Detect which cell encompasses the target text, then output its (X, Y) center coordinate. 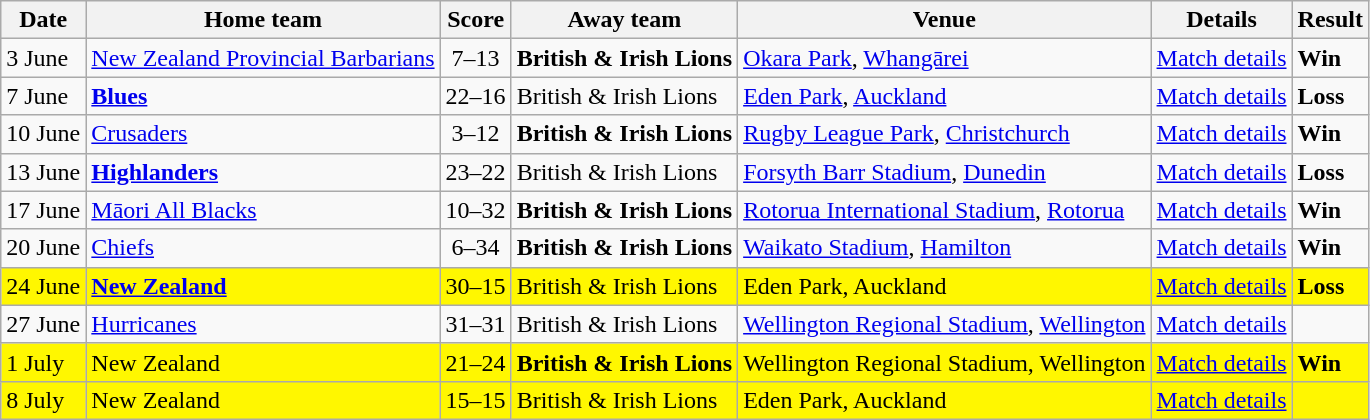
31–31 (476, 324)
10 June (44, 134)
Home team (263, 20)
3–12 (476, 134)
Rotorua International Stadium, Rotorua (944, 210)
6–34 (476, 248)
Blues (263, 96)
Date (44, 20)
22–16 (476, 96)
Waikato Stadium, Hamilton (944, 248)
30–15 (476, 286)
Hurricanes (263, 324)
1 July (44, 362)
7 June (44, 96)
Away team (624, 20)
New Zealand Provincial Barbarians (263, 58)
Forsyth Barr Stadium, Dunedin (944, 172)
24 June (44, 286)
10–32 (476, 210)
21–24 (476, 362)
Rugby League Park, Christchurch (944, 134)
Chiefs (263, 248)
7–13 (476, 58)
23–22 (476, 172)
27 June (44, 324)
13 June (44, 172)
Venue (944, 20)
8 July (44, 400)
17 June (44, 210)
20 June (44, 248)
3 June (44, 58)
Māori All Blacks (263, 210)
Okara Park, Whangārei (944, 58)
Crusaders (263, 134)
Result (1330, 20)
Score (476, 20)
15–15 (476, 400)
Details (1222, 20)
Highlanders (263, 172)
